From the cell containing the given text, extract its center point as (X, Y) coordinate. 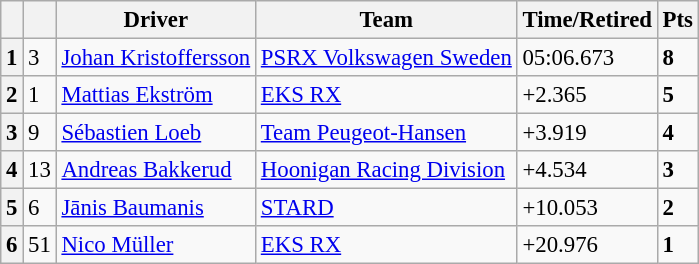
13 (40, 170)
Mattias Ekström (156, 95)
Hoonigan Racing Division (386, 170)
+4.534 (587, 170)
Team Peugeot-Hansen (386, 133)
Team (386, 20)
Andreas Bakkerud (156, 170)
Nico Müller (156, 245)
51 (40, 245)
8 (678, 58)
Jānis Baumanis (156, 208)
Sébastien Loeb (156, 133)
+2.365 (587, 95)
+20.976 (587, 245)
Time/Retired (587, 20)
STARD (386, 208)
+3.919 (587, 133)
Driver (156, 20)
Pts (678, 20)
05:06.673 (587, 58)
+10.053 (587, 208)
PSRX Volkswagen Sweden (386, 58)
9 (40, 133)
Johan Kristoffersson (156, 58)
